Return (X, Y) of the center of cell containing provided text 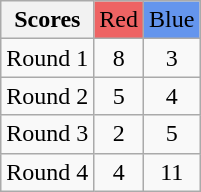
Scores (48, 20)
Round 4 (48, 172)
3 (172, 58)
11 (172, 172)
Round 2 (48, 96)
8 (119, 58)
Red (119, 20)
Round 3 (48, 134)
2 (119, 134)
Round 1 (48, 58)
Blue (172, 20)
